Capture the cell that displays the provided text and extract its [x, y] central coordinate. 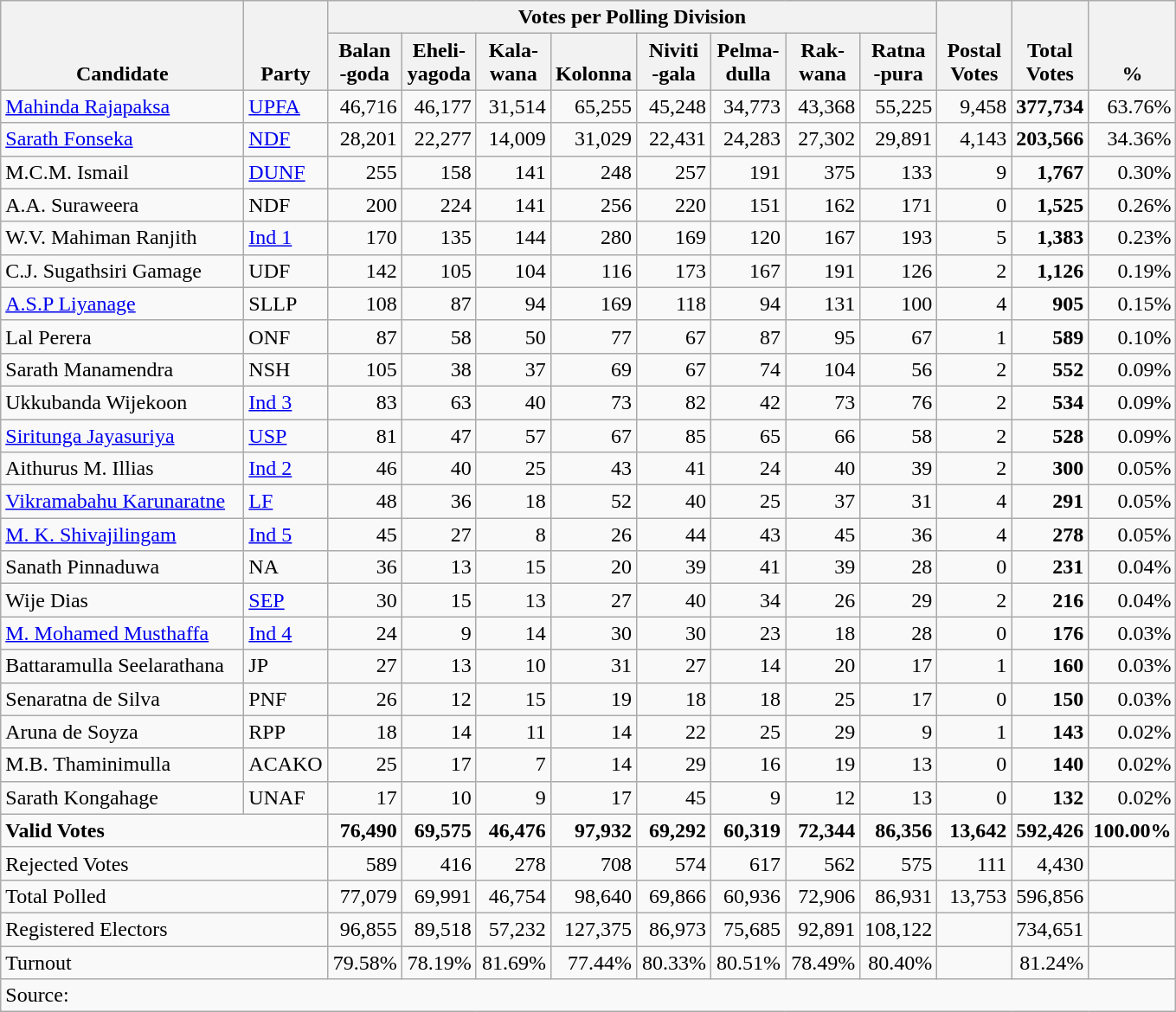
170 [364, 238]
22,431 [673, 139]
Sarath Kongahage [123, 797]
78.49% [823, 963]
NSH [286, 369]
592,426 [1051, 830]
135 [439, 238]
46 [364, 469]
0.10% [1132, 336]
Total Votes [1051, 45]
377,734 [1051, 106]
1,383 [1051, 238]
76 [898, 402]
PostalVotes [974, 45]
45,248 [673, 106]
57,232 [513, 929]
13,642 [974, 830]
375 [823, 172]
Ind 5 [286, 535]
27,302 [823, 139]
Valid Votes [164, 830]
76,490 [364, 830]
96,855 [364, 929]
C.J. Sugathsiri Gamage [123, 271]
34,773 [749, 106]
69 [594, 369]
1,525 [1051, 205]
22 [673, 732]
176 [1051, 633]
Aruna de Soyza [123, 732]
69,866 [673, 896]
56 [898, 369]
29,891 [898, 139]
Ind 1 [286, 238]
528 [1051, 435]
118 [673, 304]
160 [1051, 666]
DUNF [286, 172]
8 [513, 535]
A.S.P Liyanage [123, 304]
LF [286, 502]
RPP [286, 732]
24,283 [749, 139]
534 [1051, 402]
4,430 [1051, 863]
86,356 [898, 830]
7 [513, 765]
617 [749, 863]
132 [1051, 797]
PNF [286, 699]
81.24% [1051, 963]
JP [286, 666]
708 [594, 863]
Registered Electors [164, 929]
0.23% [1132, 238]
A.A. Suraweera [123, 205]
% [1132, 45]
SLLP [286, 304]
80.51% [749, 963]
28,201 [364, 139]
108,122 [898, 929]
140 [1051, 765]
69,575 [439, 830]
38 [439, 369]
46,177 [439, 106]
63.76% [1132, 106]
77 [594, 336]
81.69% [513, 963]
133 [898, 172]
144 [513, 238]
Ukkubanda Wijekoon [123, 402]
0.19% [1132, 271]
552 [1051, 369]
131 [823, 304]
42 [749, 402]
22,277 [439, 139]
596,856 [1051, 896]
72,906 [823, 896]
Battaramulla Seelarathana [123, 666]
85 [673, 435]
9,458 [974, 106]
46,716 [364, 106]
162 [823, 205]
89,518 [439, 929]
Lal Perera [123, 336]
60,319 [749, 830]
50 [513, 336]
111 [974, 863]
52 [594, 502]
57 [513, 435]
86,931 [898, 896]
82 [673, 402]
203,566 [1051, 139]
79.58% [364, 963]
66 [823, 435]
142 [364, 271]
248 [594, 172]
256 [594, 205]
Sarath Fonseka [123, 139]
92,891 [823, 929]
Vikramabahu Karunaratne [123, 502]
97,932 [594, 830]
0.15% [1132, 304]
80.33% [673, 963]
126 [898, 271]
Total Polled [164, 896]
77,079 [364, 896]
150 [1051, 699]
ACAKO [286, 765]
562 [823, 863]
86,973 [673, 929]
Party [286, 45]
M. K. Shivajilingam [123, 535]
Sarath Manamendra [123, 369]
127,375 [594, 929]
Niviti-gala [673, 62]
Siritunga Jayasuriya [123, 435]
43,368 [823, 106]
65 [749, 435]
Eheli-yagoda [439, 62]
Source: [588, 996]
734,651 [1051, 929]
Mahinda Rajapaksa [123, 106]
74 [749, 369]
98,640 [594, 896]
13,753 [974, 896]
158 [439, 172]
M.C.M. Ismail [123, 172]
Rejected Votes [164, 863]
Ind 4 [286, 633]
72,344 [823, 830]
574 [673, 863]
31,029 [594, 139]
Kala-wana [513, 62]
1,767 [1051, 172]
143 [1051, 732]
905 [1051, 304]
47 [439, 435]
Aithurus M. Illias [123, 469]
173 [673, 271]
151 [749, 205]
200 [364, 205]
1,126 [1051, 271]
UDF [286, 271]
69,292 [673, 830]
11 [513, 732]
120 [749, 238]
0.30% [1132, 172]
16 [749, 765]
SEP [286, 600]
W.V. Mahiman Ranjith [123, 238]
NA [286, 567]
100 [898, 304]
60,936 [749, 896]
291 [1051, 502]
77.44% [594, 963]
171 [898, 205]
Pelma-dulla [749, 62]
78.19% [439, 963]
Ind 2 [286, 469]
83 [364, 402]
Sanath Pinnaduwa [123, 567]
193 [898, 238]
0.26% [1132, 205]
Candidate [123, 45]
Senaratna de Silva [123, 699]
4,143 [974, 139]
46,476 [513, 830]
75,685 [749, 929]
Votes per Polling Division [632, 17]
34.36% [1132, 139]
M.B. Thaminimulla [123, 765]
48 [364, 502]
69,991 [439, 896]
ONF [286, 336]
231 [1051, 567]
224 [439, 205]
Balan-goda [364, 62]
USP [286, 435]
416 [439, 863]
5 [974, 238]
575 [898, 863]
63 [439, 402]
Wije Dias [123, 600]
Rak-wana [823, 62]
46,754 [513, 896]
31,514 [513, 106]
44 [673, 535]
M. Mohamed Musthaffa [123, 633]
55,225 [898, 106]
280 [594, 238]
Ratna-pura [898, 62]
81 [364, 435]
80.40% [898, 963]
Kolonna [594, 62]
220 [673, 205]
34 [749, 600]
116 [594, 271]
257 [673, 172]
65,255 [594, 106]
UNAF [286, 797]
14,009 [513, 139]
95 [823, 336]
UPFA [286, 106]
108 [364, 304]
23 [749, 633]
Ind 3 [286, 402]
100.00% [1132, 830]
300 [1051, 469]
255 [364, 172]
Turnout [164, 963]
216 [1051, 600]
